Determine the [x, y] coordinate at the center of the cell enclosing the given text.  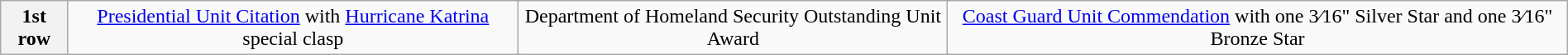
Coast Guard Unit Commendation with one 3⁄16" Silver Star and one 3⁄16" Bronze Star [1257, 28]
1st row [35, 28]
Presidential Unit Citation with Hurricane Katrina special clasp [293, 28]
Department of Homeland Security Outstanding Unit Award [733, 28]
